Identify which cell holds the provided text, then report its [X, Y] central coordinate. 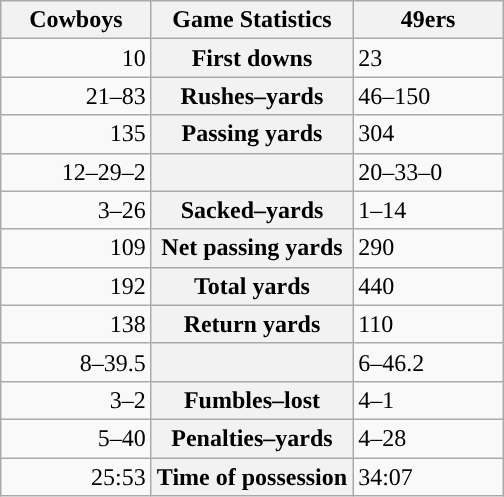
Penalties–yards [252, 438]
6–46.2 [428, 362]
49ers [428, 20]
Game Statistics [252, 20]
4–28 [428, 438]
Rushes–yards [252, 96]
10 [76, 58]
21–83 [76, 96]
34:07 [428, 477]
3–26 [76, 210]
Passing yards [252, 134]
8–39.5 [76, 362]
Return yards [252, 324]
23 [428, 58]
46–150 [428, 96]
Total yards [252, 286]
138 [76, 324]
304 [428, 134]
Fumbles–lost [252, 400]
290 [428, 248]
Sacked–yards [252, 210]
5–40 [76, 438]
Net passing yards [252, 248]
3–2 [76, 400]
109 [76, 248]
192 [76, 286]
1–14 [428, 210]
110 [428, 324]
12–29–2 [76, 172]
20–33–0 [428, 172]
135 [76, 134]
25:53 [76, 477]
Cowboys [76, 20]
4–1 [428, 400]
First downs [252, 58]
Time of possession [252, 477]
440 [428, 286]
